From the cell containing the given text, extract its center point as [x, y] coordinate. 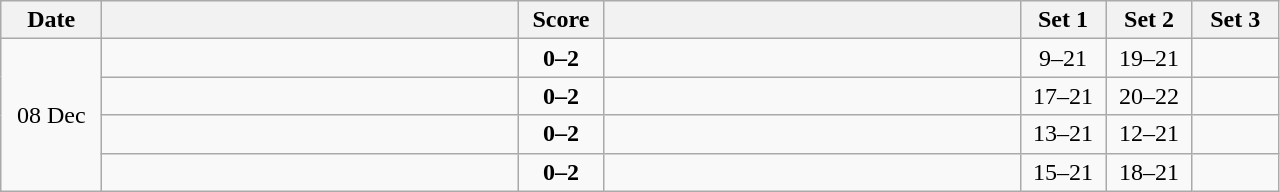
08 Dec [52, 115]
12–21 [1149, 134]
Set 3 [1235, 20]
20–22 [1149, 96]
18–21 [1149, 172]
15–21 [1063, 172]
Set 1 [1063, 20]
Score [561, 20]
9–21 [1063, 58]
17–21 [1063, 96]
19–21 [1149, 58]
13–21 [1063, 134]
Date [52, 20]
Set 2 [1149, 20]
